Return the [x, y] coordinate for the center point of the cell that contains the specified text.  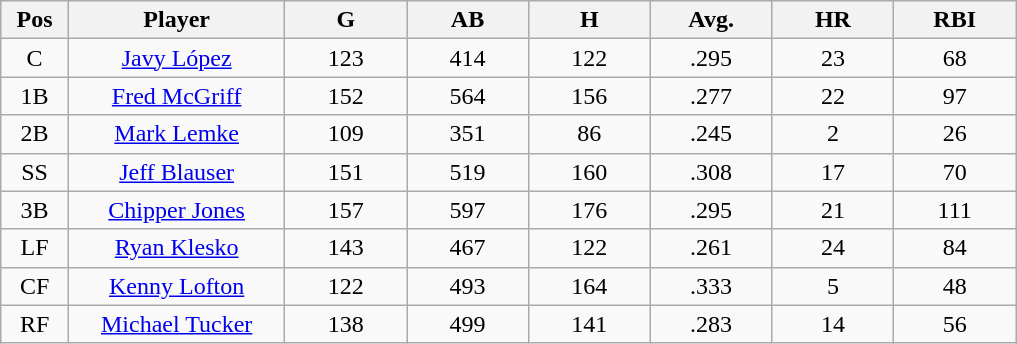
Player [176, 20]
151 [346, 172]
2B [35, 134]
56 [955, 324]
467 [468, 248]
156 [589, 96]
Pos [35, 20]
Javy López [176, 58]
.333 [711, 286]
68 [955, 58]
157 [346, 210]
CF [35, 286]
Ryan Klesko [176, 248]
3B [35, 210]
RF [35, 324]
Mark Lemke [176, 134]
164 [589, 286]
21 [833, 210]
5 [833, 286]
493 [468, 286]
111 [955, 210]
Fred McGriff [176, 96]
70 [955, 172]
14 [833, 324]
17 [833, 172]
SS [35, 172]
597 [468, 210]
22 [833, 96]
G [346, 20]
414 [468, 58]
Jeff Blauser [176, 172]
.283 [711, 324]
1B [35, 96]
84 [955, 248]
176 [589, 210]
109 [346, 134]
Chipper Jones [176, 210]
Avg. [711, 20]
97 [955, 96]
23 [833, 58]
.261 [711, 248]
499 [468, 324]
LF [35, 248]
Michael Tucker [176, 324]
519 [468, 172]
143 [346, 248]
160 [589, 172]
HR [833, 20]
C [35, 58]
351 [468, 134]
26 [955, 134]
564 [468, 96]
24 [833, 248]
86 [589, 134]
.245 [711, 134]
.308 [711, 172]
138 [346, 324]
Kenny Lofton [176, 286]
H [589, 20]
.277 [711, 96]
AB [468, 20]
2 [833, 134]
RBI [955, 20]
123 [346, 58]
141 [589, 324]
152 [346, 96]
48 [955, 286]
